Output the [x, y] coordinate of the center of the cell containing the given text.  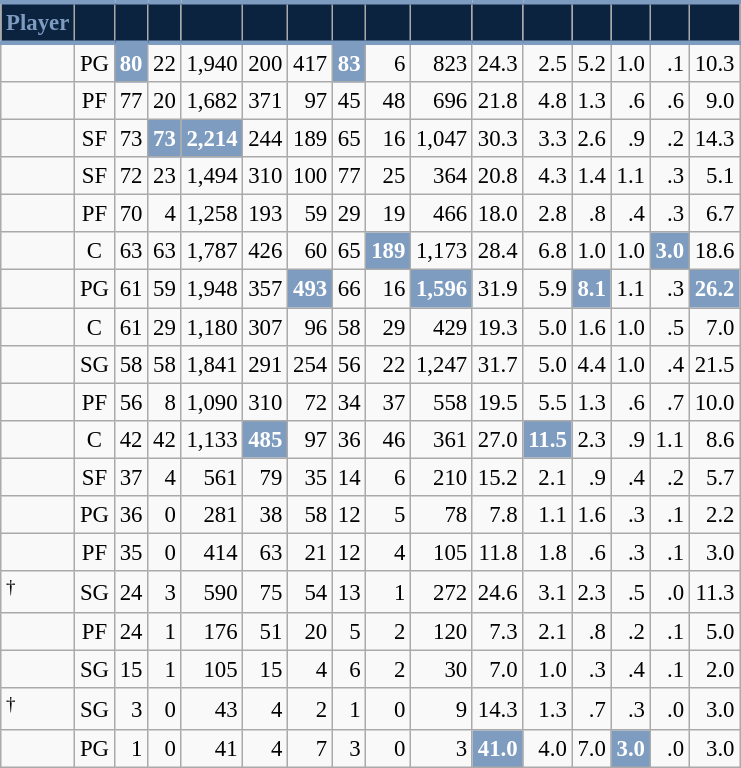
18.0 [497, 214]
254 [310, 364]
823 [442, 62]
1,948 [212, 289]
2,214 [212, 139]
558 [442, 402]
1,133 [212, 439]
10.0 [714, 402]
361 [442, 439]
4.4 [592, 364]
417 [310, 62]
485 [266, 439]
1,841 [212, 364]
2.2 [714, 515]
291 [266, 364]
2.0 [714, 670]
96 [310, 327]
78 [442, 515]
19 [388, 214]
210 [442, 477]
46 [388, 439]
7.8 [497, 515]
10.3 [714, 62]
19.3 [497, 327]
79 [266, 477]
8 [164, 402]
21 [310, 552]
2.5 [548, 62]
11.8 [497, 552]
43 [212, 709]
371 [266, 101]
1.8 [548, 552]
66 [348, 289]
200 [266, 62]
307 [266, 327]
426 [266, 251]
357 [266, 289]
5.9 [548, 289]
120 [442, 632]
75 [266, 592]
6.7 [714, 214]
15.2 [497, 477]
193 [266, 214]
1,787 [212, 251]
70 [130, 214]
48 [388, 101]
45 [348, 101]
9.0 [714, 101]
18.6 [714, 251]
561 [212, 477]
51 [266, 632]
28.4 [497, 251]
3.1 [548, 592]
26.2 [714, 289]
9 [442, 709]
25 [388, 176]
5.7 [714, 477]
1,940 [212, 62]
19.5 [497, 402]
7 [310, 749]
5.5 [548, 402]
Player [38, 22]
11.3 [714, 592]
100 [310, 176]
466 [442, 214]
27.0 [497, 439]
176 [212, 632]
1.4 [592, 176]
364 [442, 176]
272 [442, 592]
83 [348, 62]
8.1 [592, 289]
60 [310, 251]
414 [212, 552]
80 [130, 62]
13 [348, 592]
3.3 [548, 139]
30 [442, 670]
5.2 [592, 62]
21.8 [497, 101]
1,596 [442, 289]
1,494 [212, 176]
20.8 [497, 176]
1,247 [442, 364]
31.7 [497, 364]
8.6 [714, 439]
281 [212, 515]
1,047 [442, 139]
1,258 [212, 214]
41.0 [497, 749]
23 [164, 176]
2.6 [592, 139]
696 [442, 101]
7.3 [497, 632]
4.3 [548, 176]
30.3 [497, 139]
4.0 [548, 749]
1,090 [212, 402]
1,173 [442, 251]
2.8 [548, 214]
493 [310, 289]
11.5 [548, 439]
1,682 [212, 101]
244 [266, 139]
429 [442, 327]
24.6 [497, 592]
54 [310, 592]
34 [348, 402]
21.5 [714, 364]
5.1 [714, 176]
38 [266, 515]
1,180 [212, 327]
41 [212, 749]
14 [348, 477]
24.3 [497, 62]
590 [212, 592]
6.8 [548, 251]
4.8 [548, 101]
31.9 [497, 289]
